Pinpoint the cell where the given text exists, returning its [X, Y] midpoint coordinate. 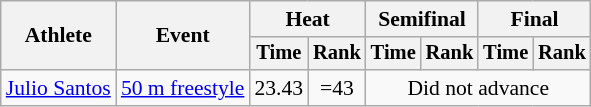
=43 [337, 88]
50 m freestyle [183, 88]
Heat [307, 19]
Final [534, 19]
Event [183, 36]
Julio Santos [58, 88]
23.43 [278, 88]
Athlete [58, 36]
Semifinal [422, 19]
Did not advance [478, 88]
